Pinpoint the cell where the given text exists, returning its [X, Y] midpoint coordinate. 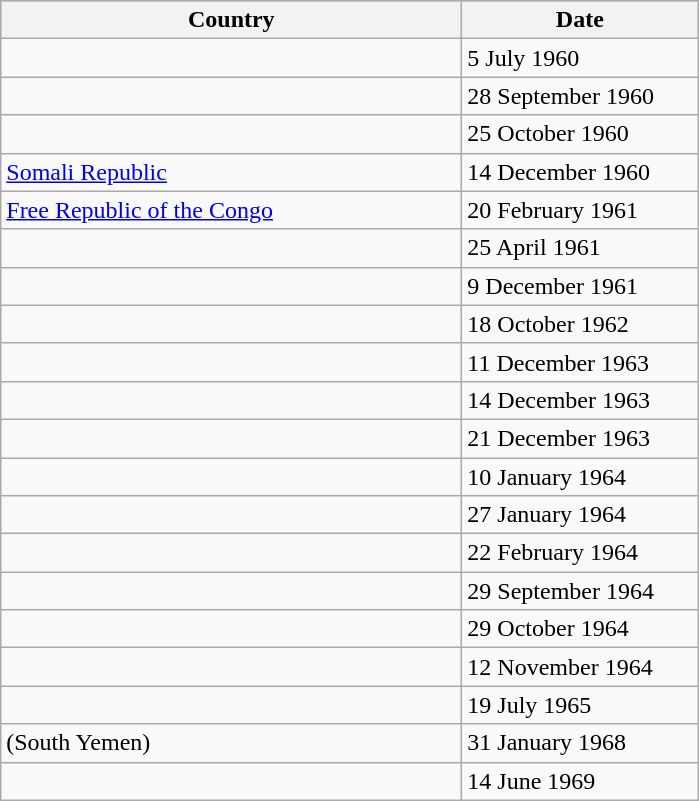
29 September 1964 [580, 591]
14 December 1960 [580, 172]
14 December 1963 [580, 400]
Date [580, 20]
11 December 1963 [580, 362]
19 July 1965 [580, 705]
(South Yemen) [232, 743]
29 October 1964 [580, 629]
22 February 1964 [580, 553]
9 December 1961 [580, 286]
Country [232, 20]
Free Republic of the Congo [232, 210]
20 February 1961 [580, 210]
10 January 1964 [580, 477]
5 July 1960 [580, 58]
27 January 1964 [580, 515]
Somali Republic [232, 172]
21 December 1963 [580, 438]
18 October 1962 [580, 324]
28 September 1960 [580, 96]
31 January 1968 [580, 743]
25 October 1960 [580, 134]
12 November 1964 [580, 667]
14 June 1969 [580, 781]
25 April 1961 [580, 248]
